Detect which cell encompasses the target text, then output its [x, y] center coordinate. 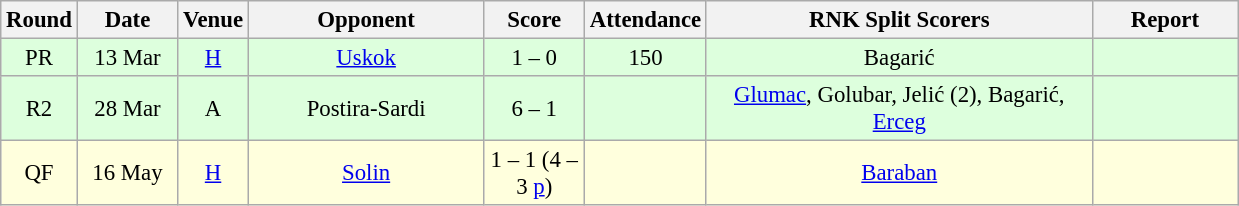
Bagarić [899, 58]
150 [646, 58]
R2 [39, 108]
1 – 0 [534, 58]
Baraban [899, 174]
QF [39, 174]
PR [39, 58]
16 May [128, 174]
6 – 1 [534, 108]
A [214, 108]
Attendance [646, 20]
Uskok [366, 58]
Venue [214, 20]
Date [128, 20]
Glumac, Golubar, Jelić (2), Bagarić, Erceg [899, 108]
Score [534, 20]
13 Mar [128, 58]
Solin [366, 174]
Postira-Sardi [366, 108]
Round [39, 20]
Report [1165, 20]
RNK Split Scorers [899, 20]
Opponent [366, 20]
28 Mar [128, 108]
1 – 1 (4 – 3 p) [534, 174]
